Find where the given text appears and provide that cell's center as (X, Y) coordinate. 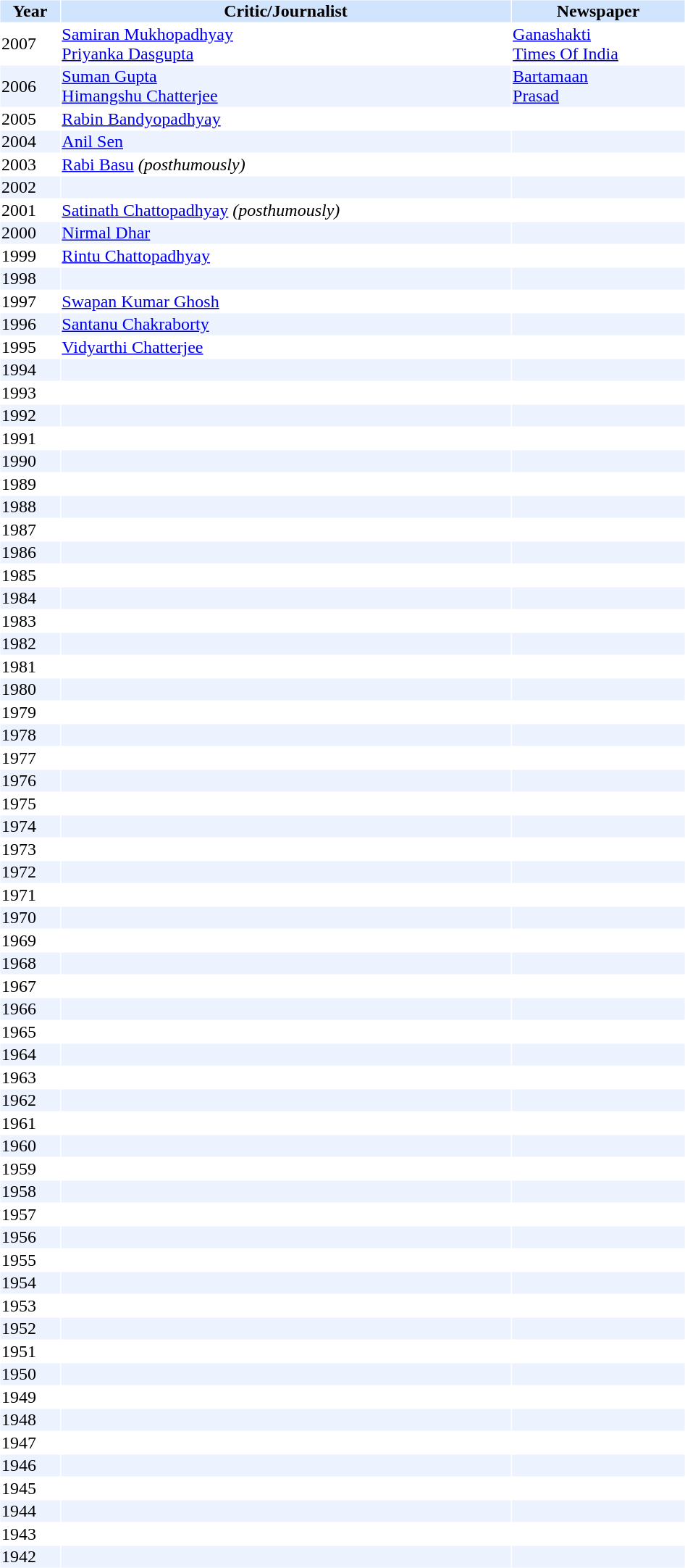
2005 (30, 119)
1957 (30, 1214)
1970 (30, 918)
1976 (30, 780)
1948 (30, 1419)
Rabin Bandyopadhyay (285, 119)
1954 (30, 1283)
1994 (30, 370)
2004 (30, 141)
1995 (30, 347)
1943 (30, 1534)
Newspaper (598, 11)
2002 (30, 188)
1988 (30, 506)
Year (30, 11)
1942 (30, 1557)
1991 (30, 438)
Rintu Chattopadhyay (285, 256)
1947 (30, 1443)
1998 (30, 279)
1986 (30, 553)
1971 (30, 895)
1949 (30, 1397)
2006 (30, 86)
1982 (30, 644)
1958 (30, 1192)
Vidyarthi Chatterjee (285, 347)
2003 (30, 164)
Anil Sen (285, 141)
1996 (30, 324)
1951 (30, 1351)
1975 (30, 804)
Ganashakti Times Of India (598, 43)
Santanu Chakraborty (285, 324)
1989 (30, 484)
1983 (30, 621)
1979 (30, 712)
1981 (30, 667)
1987 (30, 530)
Bartamaan Prasad (598, 86)
1980 (30, 689)
1992 (30, 415)
1973 (30, 849)
Rabi Basu (posthumously) (285, 164)
Nirmal Dhar (285, 233)
1993 (30, 393)
2001 (30, 210)
1974 (30, 827)
1956 (30, 1237)
1966 (30, 1009)
1946 (30, 1466)
1967 (30, 986)
Samiran Mukhopadhyay Priyanka Dasgupta (285, 43)
1969 (30, 941)
1945 (30, 1488)
1950 (30, 1375)
1953 (30, 1306)
Swapan Kumar Ghosh (285, 301)
Satinath Chattopadhyay (posthumously) (285, 210)
1972 (30, 872)
1955 (30, 1260)
1960 (30, 1146)
1961 (30, 1123)
1952 (30, 1328)
1959 (30, 1169)
1978 (30, 735)
1985 (30, 575)
1997 (30, 301)
1964 (30, 1054)
1999 (30, 256)
1968 (30, 963)
1990 (30, 462)
Suman Gupta Himangshu Chatterjee (285, 86)
1965 (30, 1032)
1963 (30, 1077)
Critic/Journalist (285, 11)
1977 (30, 758)
1962 (30, 1101)
1984 (30, 598)
1944 (30, 1511)
2000 (30, 233)
2007 (30, 43)
